Determine the [X, Y] coordinate at the center of the cell enclosing the given text.  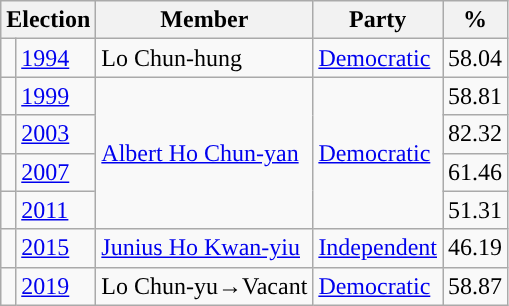
Party [378, 20]
Election [48, 20]
58.04 [476, 58]
1994 [56, 58]
51.31 [476, 210]
Independent [378, 248]
Albert Ho Chun-yan [204, 153]
58.81 [476, 96]
2011 [56, 210]
1999 [56, 96]
2015 [56, 248]
2019 [56, 286]
Member [204, 20]
61.46 [476, 172]
% [476, 20]
82.32 [476, 134]
Lo Chun-hung [204, 58]
2003 [56, 134]
2007 [56, 172]
Junius Ho Kwan-yiu [204, 248]
46.19 [476, 248]
58.87 [476, 286]
Lo Chun-yu→Vacant [204, 286]
